Determine the [x, y] coordinate at the center of the cell enclosing the given text.  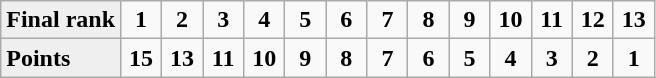
Final rank [61, 20]
15 [142, 58]
Points [61, 58]
12 [592, 20]
